Output the (X, Y) coordinate of the center of the cell containing the given text.  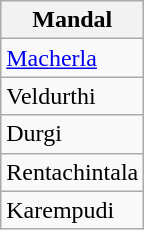
Karempudi (72, 210)
Macherla (72, 58)
Rentachintala (72, 172)
Veldurthi (72, 96)
Mandal (72, 20)
Durgi (72, 134)
